Find where the given text appears and provide that cell's center as [x, y] coordinate. 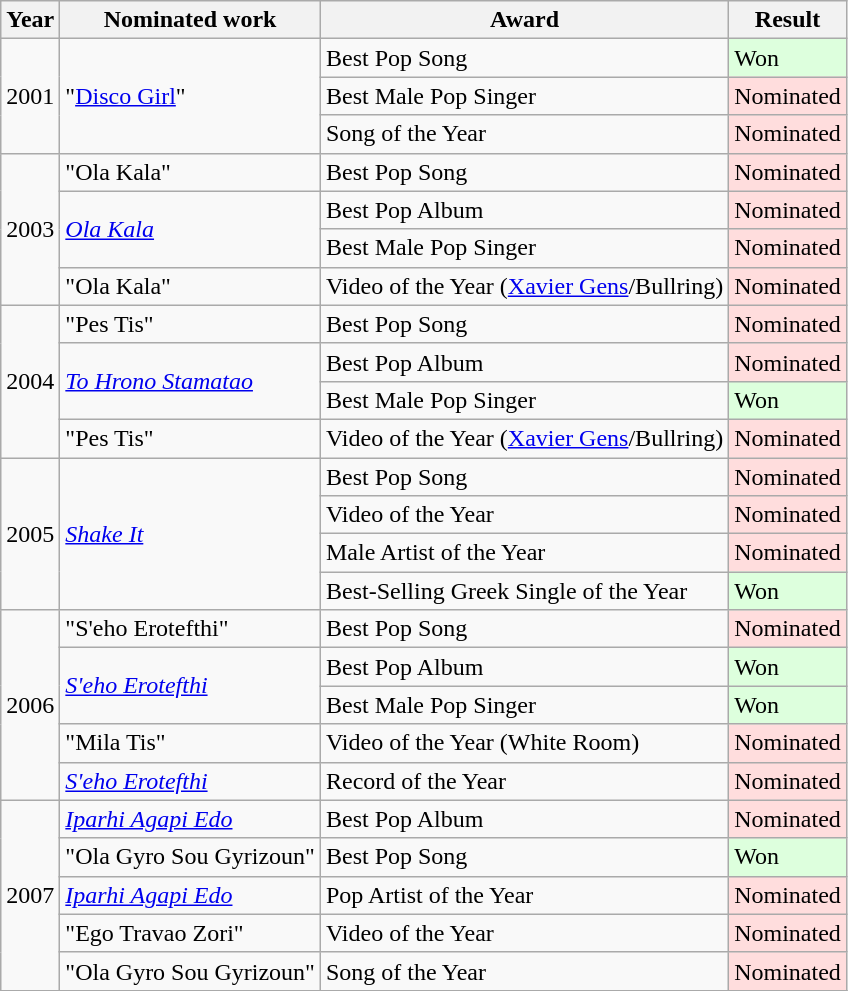
Result [788, 20]
Shake It [190, 534]
Ola Kala [190, 229]
2003 [30, 229]
2001 [30, 96]
"Mila Tis" [190, 743]
Award [524, 20]
2005 [30, 534]
2006 [30, 705]
"Ego Travao Zori" [190, 933]
To Hrono Stamatao [190, 381]
"S'eho Erotefthi" [190, 629]
2004 [30, 381]
Best-Selling Greek Single of the Year [524, 591]
Year [30, 20]
Nominated work [190, 20]
Video of the Year (White Room) [524, 743]
Pop Artist of the Year [524, 895]
2007 [30, 895]
"Disco Girl" [190, 96]
Male Artist of the Year [524, 553]
Record of the Year [524, 781]
